Search for the cell housing the specified text and yield its (x, y) center coordinate. 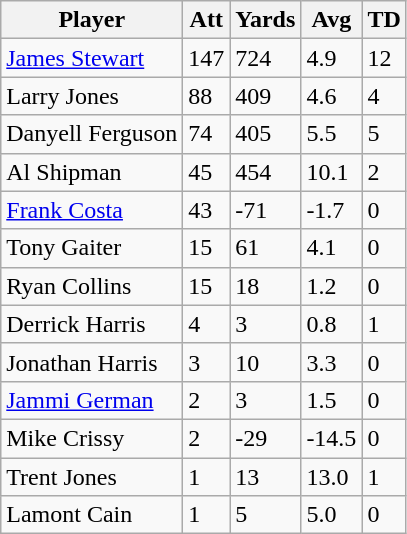
10 (266, 362)
147 (206, 58)
Ryan Collins (92, 286)
-71 (266, 210)
-14.5 (332, 438)
Att (206, 20)
13.0 (332, 477)
Trent Jones (92, 477)
Jammi German (92, 400)
Al Shipman (92, 172)
5.5 (332, 134)
Larry Jones (92, 96)
James Stewart (92, 58)
Avg (332, 20)
Frank Costa (92, 210)
10.1 (332, 172)
13 (266, 477)
409 (266, 96)
Lamont Cain (92, 515)
405 (266, 134)
61 (266, 248)
TD (384, 20)
3.3 (332, 362)
74 (206, 134)
Derrick Harris (92, 324)
5.0 (332, 515)
-29 (266, 438)
18 (266, 286)
Danyell Ferguson (92, 134)
724 (266, 58)
4.1 (332, 248)
Mike Crissy (92, 438)
1.5 (332, 400)
Yards (266, 20)
88 (206, 96)
Player (92, 20)
43 (206, 210)
Tony Gaiter (92, 248)
-1.7 (332, 210)
45 (206, 172)
4.9 (332, 58)
12 (384, 58)
4.6 (332, 96)
1.2 (332, 286)
Jonathan Harris (92, 362)
454 (266, 172)
0.8 (332, 324)
